Find where the given text appears and provide that cell's center as [x, y] coordinate. 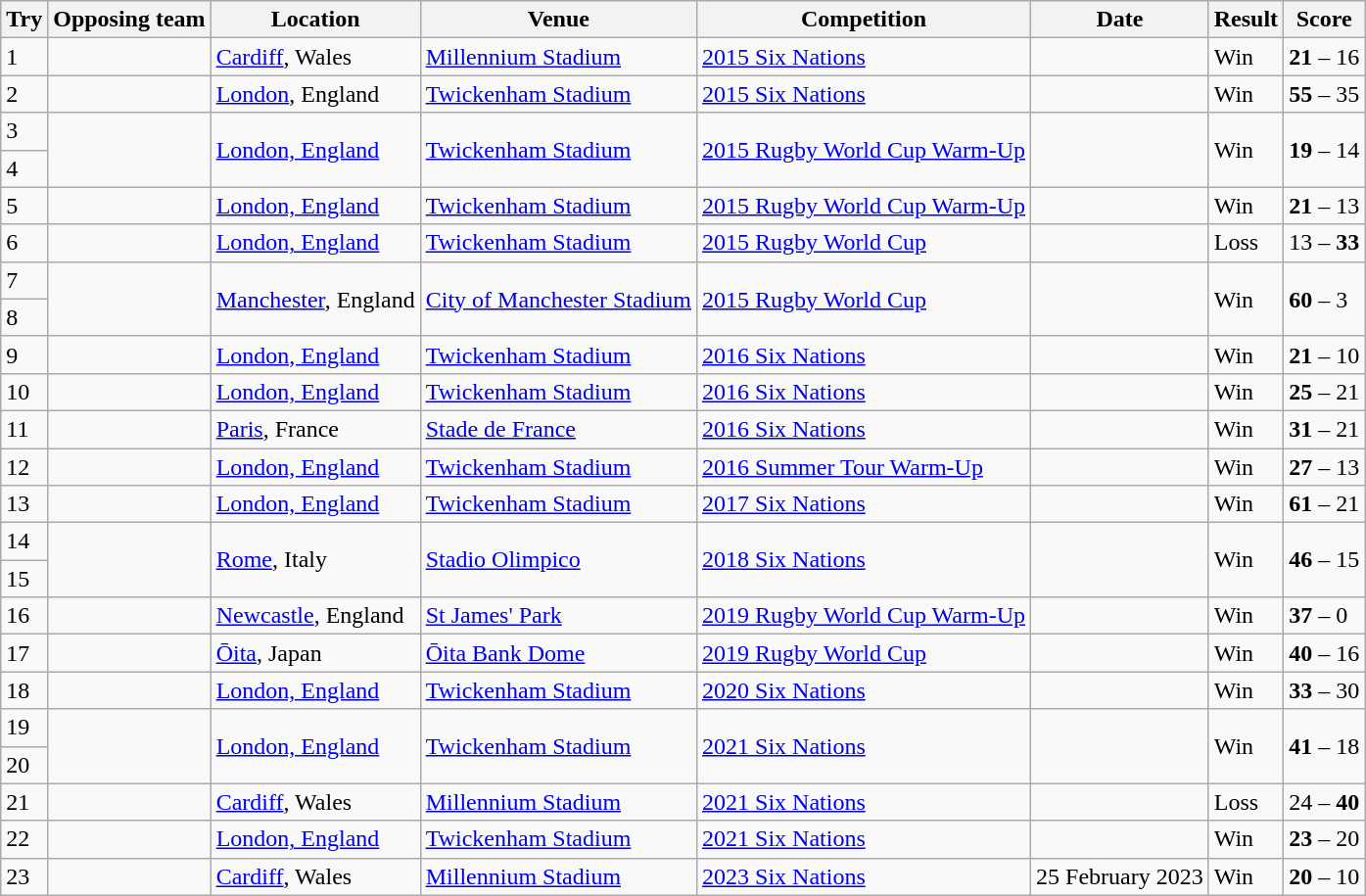
23 – 20 [1324, 839]
1 [24, 57]
13 [24, 504]
St James' Park [558, 616]
7 [24, 280]
City of Manchester Stadium [558, 299]
2018 Six Nations [864, 560]
Ōita Bank Dome [558, 653]
13 – 33 [1324, 243]
10 [24, 392]
25 February 2023 [1120, 876]
2019 Rugby World Cup Warm-Up [864, 616]
21 – 13 [1324, 206]
21 – 10 [1324, 354]
15 [24, 579]
2023 Six Nations [864, 876]
Paris, France [315, 429]
Stade de France [558, 429]
Result [1246, 20]
55 – 35 [1324, 94]
2019 Rugby World Cup [864, 653]
31 – 21 [1324, 429]
40 – 16 [1324, 653]
60 – 3 [1324, 299]
19 – 14 [1324, 150]
24 – 40 [1324, 802]
16 [24, 616]
5 [24, 206]
33 – 30 [1324, 690]
2017 Six Nations [864, 504]
21 – 16 [1324, 57]
25 – 21 [1324, 392]
23 [24, 876]
2 [24, 94]
37 – 0 [1324, 616]
Ōita, Japan [315, 653]
2020 Six Nations [864, 690]
Rome, Italy [315, 560]
Competition [864, 20]
9 [24, 354]
61 – 21 [1324, 504]
19 [24, 728]
27 – 13 [1324, 467]
Score [1324, 20]
6 [24, 243]
17 [24, 653]
46 – 15 [1324, 560]
Newcastle, England [315, 616]
Opposing team [129, 20]
12 [24, 467]
4 [24, 168]
Manchester, England [315, 299]
Date [1120, 20]
20 – 10 [1324, 876]
Try [24, 20]
18 [24, 690]
41 – 18 [1324, 746]
14 [24, 542]
Venue [558, 20]
20 [24, 765]
22 [24, 839]
8 [24, 317]
11 [24, 429]
3 [24, 131]
21 [24, 802]
Location [315, 20]
2016 Summer Tour Warm-Up [864, 467]
Stadio Olimpico [558, 560]
